Return (x, y) of the center of cell containing provided text 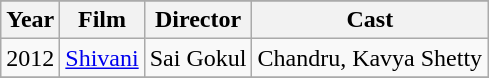
Year (30, 20)
Cast (370, 20)
Director (198, 20)
Chandru, Kavya Shetty (370, 58)
2012 (30, 58)
Sai Gokul (198, 58)
Shivani (102, 58)
Film (102, 20)
